Search for the cell housing the specified text and yield its [x, y] center coordinate. 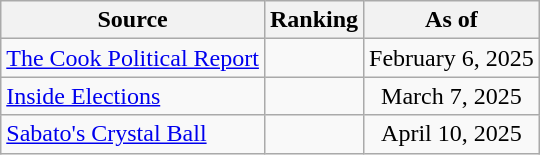
April 10, 2025 [452, 134]
Ranking [314, 20]
The Cook Political Report [133, 58]
March 7, 2025 [452, 96]
As of [452, 20]
Sabato's Crystal Ball [133, 134]
February 6, 2025 [452, 58]
Inside Elections [133, 96]
Source [133, 20]
